Output the [x, y] coordinate of the center of the cell containing the given text.  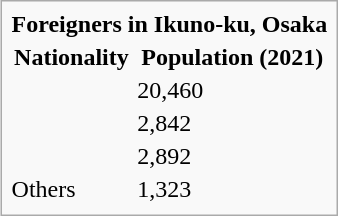
1,323 [232, 189]
2,892 [232, 156]
2,842 [232, 123]
Foreigners in Ikuno-ku, Osaka [170, 24]
20,460 [232, 90]
Others [72, 189]
Nationality [72, 57]
Population (2021) [232, 57]
